Return the [x, y] coordinate for the center point of the cell that contains the specified text.  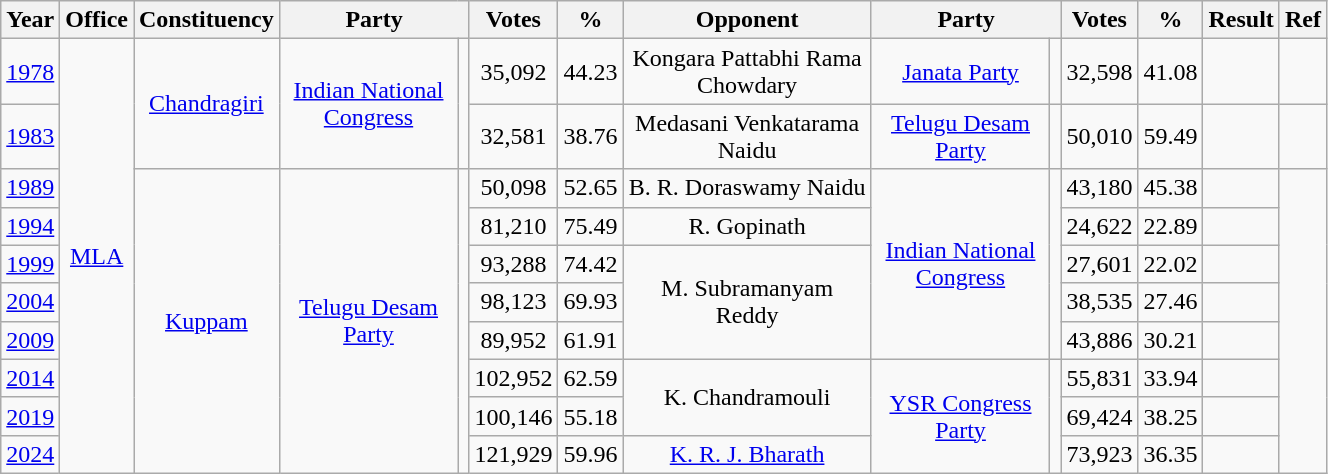
2009 [30, 340]
Kuppam [207, 321]
1994 [30, 226]
61.91 [590, 340]
M. Subramanyam Reddy [747, 302]
22.89 [1170, 226]
38,535 [1100, 302]
27,601 [1100, 264]
73,923 [1100, 454]
98,123 [514, 302]
R. Gopinath [747, 226]
93,288 [514, 264]
50,010 [1100, 136]
36.35 [1170, 454]
74.42 [590, 264]
81,210 [514, 226]
50,098 [514, 188]
38.25 [1170, 416]
Office [97, 20]
35,092 [514, 72]
121,929 [514, 454]
52.65 [590, 188]
69,424 [1100, 416]
38.76 [590, 136]
45.38 [1170, 188]
Kongara Pattabhi Rama Chowdary [747, 72]
2019 [30, 416]
Year [30, 20]
22.02 [1170, 264]
32,598 [1100, 72]
MLA [97, 256]
55,831 [1100, 378]
59.96 [590, 454]
2004 [30, 302]
Constituency [207, 20]
27.46 [1170, 302]
89,952 [514, 340]
Chandragiri [207, 104]
102,952 [514, 378]
Ref [1302, 20]
B. R. Doraswamy Naidu [747, 188]
1999 [30, 264]
33.94 [1170, 378]
59.49 [1170, 136]
2024 [30, 454]
43,886 [1100, 340]
Opponent [747, 20]
1989 [30, 188]
69.93 [590, 302]
2014 [30, 378]
YSR Congress Party [960, 416]
24,622 [1100, 226]
32,581 [514, 136]
44.23 [590, 72]
62.59 [590, 378]
30.21 [1170, 340]
41.08 [1170, 72]
K. Chandramouli [747, 397]
55.18 [590, 416]
K. R. J. Bharath [747, 454]
1983 [30, 136]
Medasani Venkatarama Naidu [747, 136]
100,146 [514, 416]
75.49 [590, 226]
Result [1241, 20]
Janata Party [960, 72]
43,180 [1100, 188]
1978 [30, 72]
